Extract the (X, Y) coordinate from the center of the cell holding the provided text.  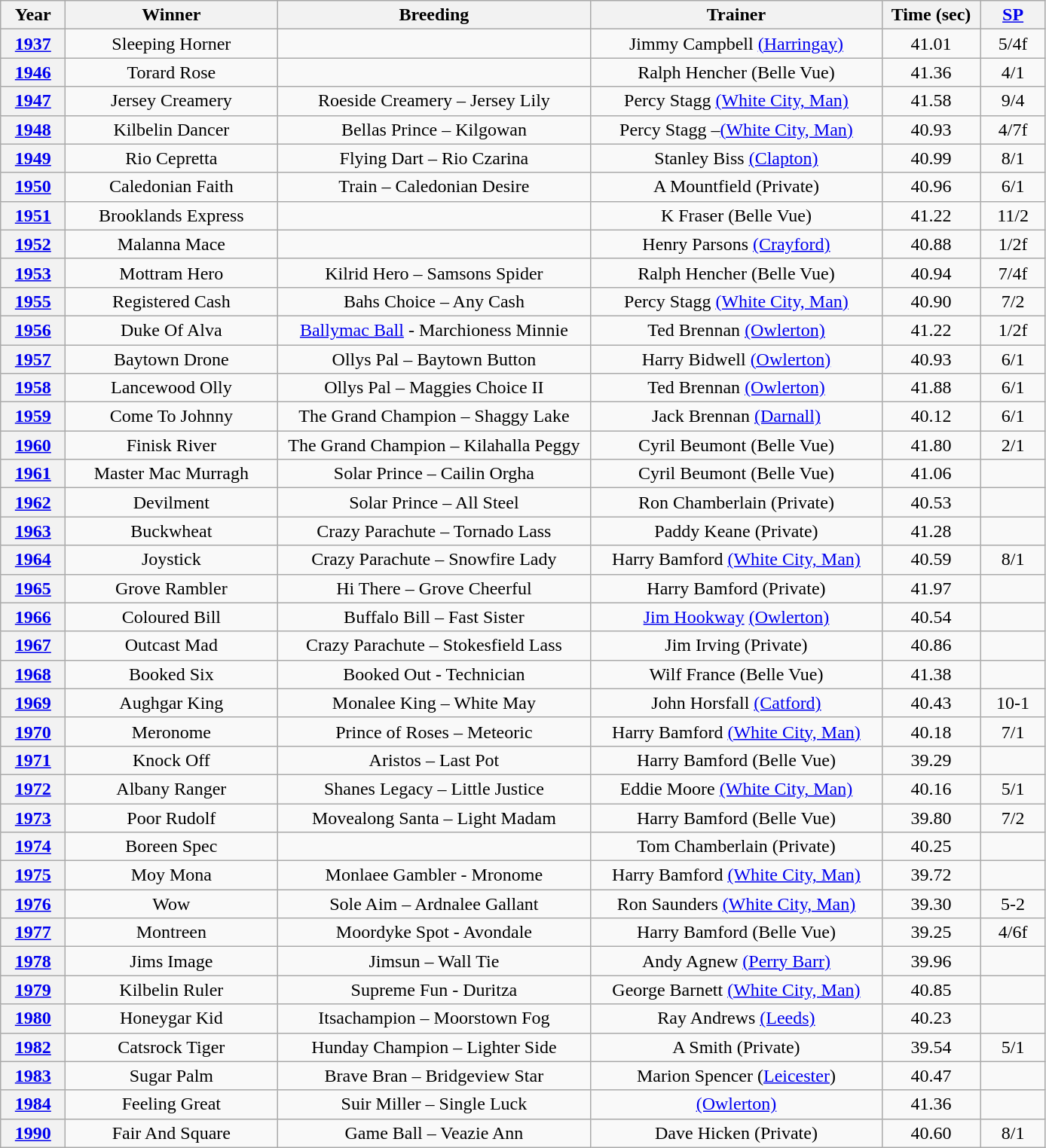
Bahs Choice – Any Cash (434, 301)
1969 (33, 703)
Feeling Great (172, 1104)
Wow (172, 904)
Booked Six (172, 674)
40.16 (931, 789)
Jack Brennan (Darnall) (736, 417)
Rio Cepretta (172, 158)
Jimmy Campbell (Harringay) (736, 44)
40.23 (931, 1018)
1974 (33, 847)
41.28 (931, 531)
1978 (33, 961)
41.06 (931, 474)
1946 (33, 72)
40.86 (931, 646)
1968 (33, 674)
The Grand Champion – Shaggy Lake (434, 417)
Wilf France (Belle Vue) (736, 674)
Aristos – Last Pot (434, 760)
Sleeping Horner (172, 44)
1964 (33, 560)
Kilbelin Dancer (172, 130)
Flying Dart – Rio Czarina (434, 158)
1972 (33, 789)
4/6f (1013, 933)
Ollys Pal – Maggies Choice II (434, 388)
Crazy Parachute – Tornado Lass (434, 531)
40.18 (931, 731)
Moy Mona (172, 875)
40.94 (931, 273)
40.47 (931, 1076)
Year (33, 15)
Albany Ranger (172, 789)
Solar Prince – All Steel (434, 502)
1975 (33, 875)
41.58 (931, 101)
40.25 (931, 847)
Grove Rambler (172, 588)
Coloured Bill (172, 617)
Ron Chamberlain (Private) (736, 502)
1963 (33, 531)
1950 (33, 187)
Crazy Parachute – Stokesfield Lass (434, 646)
9/4 (1013, 101)
2/1 (1013, 445)
Monalee King – White May (434, 703)
Tom Chamberlain (Private) (736, 847)
Jimsun – Wall Tie (434, 961)
41.38 (931, 674)
Harry Bamford (Private) (736, 588)
10-1 (1013, 703)
1961 (33, 474)
Eddie Moore (White City, Man) (736, 789)
Dave Hicken (Private) (736, 1133)
Crazy Parachute – Snowfire Lady (434, 560)
Duke Of Alva (172, 330)
1971 (33, 760)
K Fraser (Belle Vue) (736, 215)
Game Ball – Veazie Ann (434, 1133)
Bellas Prince – Kilgowan (434, 130)
5-2 (1013, 904)
Knock Off (172, 760)
Finisk River (172, 445)
Torard Rose (172, 72)
1970 (33, 731)
40.59 (931, 560)
1967 (33, 646)
Marion Spencer (Leicester) (736, 1076)
Brave Bran – Bridgeview Star (434, 1076)
40.60 (931, 1133)
Mottram Hero (172, 273)
1973 (33, 817)
1951 (33, 215)
Kilrid Hero – Samsons Spider (434, 273)
1948 (33, 130)
Hi There – Grove Cheerful (434, 588)
41.01 (931, 44)
Kilbelin Ruler (172, 990)
1965 (33, 588)
Harry Bidwell (Owlerton) (736, 359)
1976 (33, 904)
Ray Andrews (Leeds) (736, 1018)
1984 (33, 1104)
1982 (33, 1047)
1949 (33, 158)
Boreen Spec (172, 847)
Joystick (172, 560)
Percy Stagg –(White City, Man) (736, 130)
Paddy Keane (Private) (736, 531)
39.25 (931, 933)
41.97 (931, 588)
1979 (33, 990)
The Grand Champion – Kilahalla Peggy (434, 445)
Henry Parsons (Crayford) (736, 244)
Outcast Mad (172, 646)
1959 (33, 417)
Andy Agnew (Perry Barr) (736, 961)
Suir Miller – Single Luck (434, 1104)
Malanna Mace (172, 244)
4/7f (1013, 130)
Winner (172, 15)
Shanes Legacy – Little Justice (434, 789)
1962 (33, 502)
Ollys Pal – Baytown Button (434, 359)
7/4f (1013, 273)
39.80 (931, 817)
1955 (33, 301)
40.12 (931, 417)
1958 (33, 388)
40.96 (931, 187)
Jims Image (172, 961)
1960 (33, 445)
40.88 (931, 244)
40.99 (931, 158)
Train – Caledonian Desire (434, 187)
11/2 (1013, 215)
41.80 (931, 445)
Aughgar King (172, 703)
39.72 (931, 875)
39.54 (931, 1047)
1953 (33, 273)
1977 (33, 933)
40.53 (931, 502)
Monlaee Gambler - Mronome (434, 875)
Sole Aim – Ardnalee Gallant (434, 904)
1957 (33, 359)
Master Mac Murragh (172, 474)
Fair And Square (172, 1133)
Lancewood Olly (172, 388)
Baytown Drone (172, 359)
Stanley Biss (Clapton) (736, 158)
Honeygar Kid (172, 1018)
1966 (33, 617)
Breeding (434, 15)
Ballymac Ball - Marchioness Minnie (434, 330)
(Owlerton) (736, 1104)
Hunday Champion – Lighter Side (434, 1047)
1983 (33, 1076)
1980 (33, 1018)
4/1 (1013, 72)
Solar Prince – Cailin Orgha (434, 474)
Ron Saunders (White City, Man) (736, 904)
Roeside Creamery – Jersey Lily (434, 101)
Devilment (172, 502)
Caledonian Faith (172, 187)
Come To Johnny (172, 417)
Buffalo Bill – Fast Sister (434, 617)
Sugar Palm (172, 1076)
39.30 (931, 904)
1990 (33, 1133)
7/1 (1013, 731)
Movealong Santa – Light Madam (434, 817)
40.54 (931, 617)
Moordyke Spot - Avondale (434, 933)
Registered Cash (172, 301)
39.29 (931, 760)
Jersey Creamery (172, 101)
Booked Out - Technician (434, 674)
Supreme Fun - Duritza (434, 990)
40.85 (931, 990)
39.96 (931, 961)
40.43 (931, 703)
A Mountfield (Private) (736, 187)
5/4f (1013, 44)
George Barnett (White City, Man) (736, 990)
40.90 (931, 301)
Itsachampion – Moorstown Fog (434, 1018)
Montreen (172, 933)
Meronome (172, 731)
Time (sec) (931, 15)
1937 (33, 44)
Poor Rudolf (172, 817)
John Horsfall (Catford) (736, 703)
1947 (33, 101)
Jim Hookway (Owlerton) (736, 617)
A Smith (Private) (736, 1047)
1956 (33, 330)
41.88 (931, 388)
Brooklands Express (172, 215)
SP (1013, 15)
Jim Irving (Private) (736, 646)
Buckwheat (172, 531)
1952 (33, 244)
Trainer (736, 15)
Prince of Roses – Meteoric (434, 731)
Catsrock Tiger (172, 1047)
